For the text-containing cell, return its midpoint in [x, y] coordinate format. 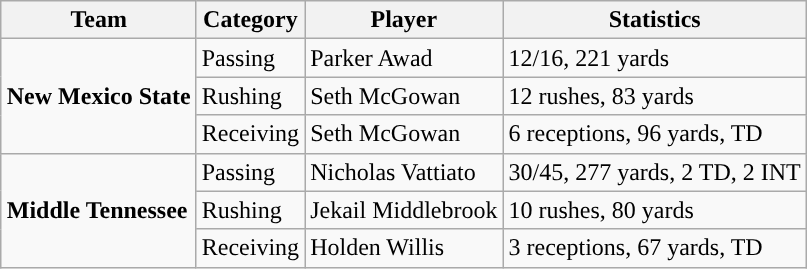
Middle Tennessee [98, 210]
Category [250, 20]
Jekail Middlebrook [404, 210]
Player [404, 20]
12/16, 221 yards [654, 58]
New Mexico State [98, 96]
12 rushes, 83 yards [654, 96]
6 receptions, 96 yards, TD [654, 134]
Nicholas Vattiato [404, 172]
Statistics [654, 20]
Holden Willis [404, 248]
Parker Awad [404, 58]
30/45, 277 yards, 2 TD, 2 INT [654, 172]
3 receptions, 67 yards, TD [654, 248]
Team [98, 20]
10 rushes, 80 yards [654, 210]
